Return [x, y] of the center of cell containing provided text 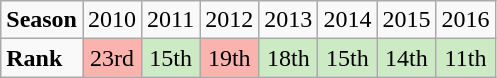
2013 [288, 20]
14th [406, 58]
23rd [112, 58]
Rank [42, 58]
2011 [171, 20]
2014 [348, 20]
2016 [466, 20]
2012 [230, 20]
11th [466, 58]
18th [288, 58]
19th [230, 58]
Season [42, 20]
2010 [112, 20]
2015 [406, 20]
